Pinpoint the cell where the given text exists, returning its [X, Y] midpoint coordinate. 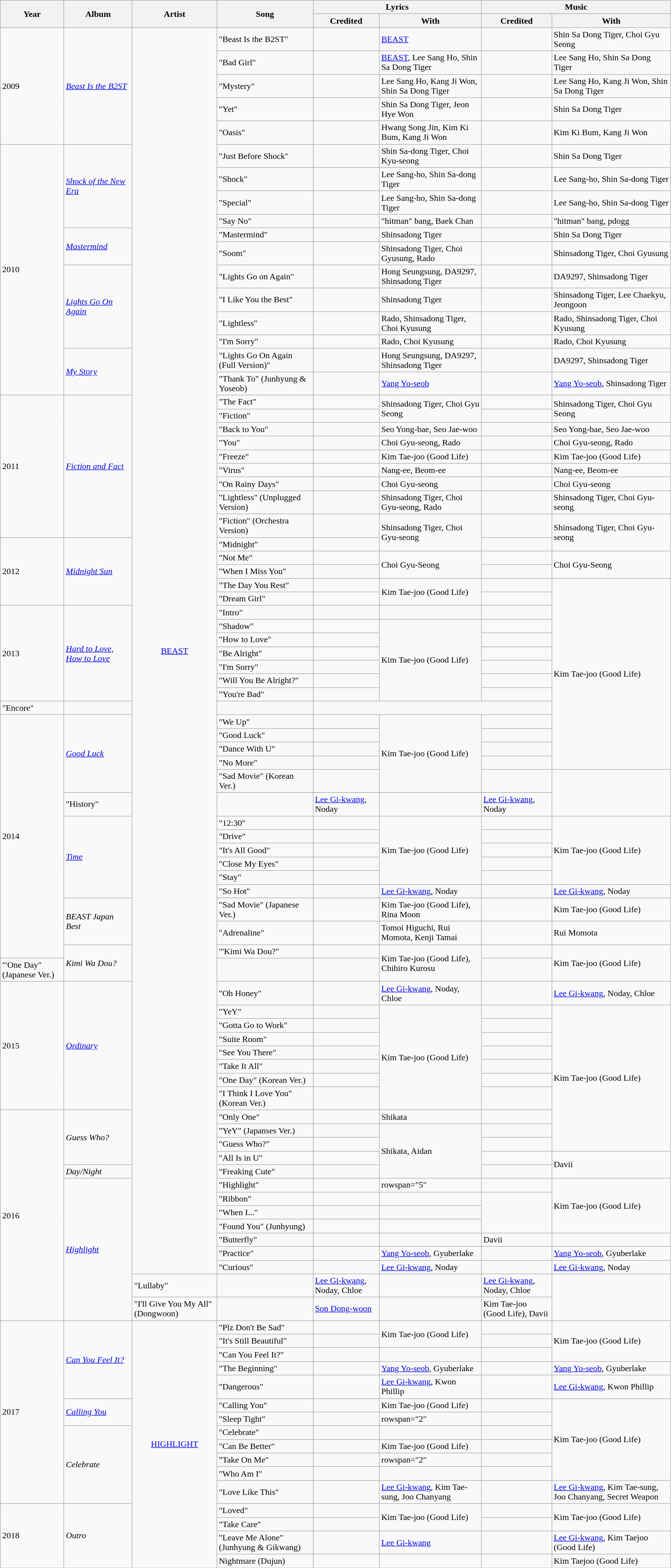
"Take On Me" [265, 1460]
"Lightless" (Unplugged Version) [265, 502]
"Dance With U" [265, 749]
"Soom" [265, 253]
Kim Tae-joo (Good Life), Davii [517, 1309]
Lights Go On Again [98, 307]
Outro [98, 1535]
"Back to You" [265, 429]
"Practice" [265, 1253]
rowspan="5" [430, 1185]
"Intro" [265, 612]
Shin Sa Dong Tiger, Choi Gyu Seong [611, 39]
"Midnight" [265, 544]
Midnight Sun [98, 571]
Shin Sa Dong Tiger, Jeon Hye Won [430, 109]
"Leave Me Alone" (Junhyung & Gikwang) [265, 1543]
Shinsadong Tiger, Choi Gyu-seong, Rado [430, 502]
"Lights Go On Again (Full Version)" [265, 360]
Lee Gi-kwang, Kim Tae-sung, Joo Chanyang, Secret Weapon [611, 1492]
Shin Sa-dong Tiger, Choi Kyu-seong [430, 156]
"Freaking Cute" [265, 1171]
"Calling You" [265, 1405]
"Lullaby" [175, 1286]
"Be Alright" [265, 653]
"Suite Room" [265, 1039]
2009 [32, 86]
"Shock" [265, 179]
"Only One" [265, 1117]
Calling You [98, 1412]
"hitman" bang, Baek Chan [430, 221]
Ordinary [98, 1046]
"One Day" (Korean Ver.) [265, 1080]
"Stay" [265, 877]
"Sad Movie" (Korean Ver.) [265, 781]
Kimi Wa Dou? [98, 963]
Yang Yo-seob [430, 384]
"Sad Movie" (Japanese Ver.) [265, 909]
Guess Who? [98, 1137]
Song [265, 14]
"Shadow" [265, 626]
2013 [32, 653]
"When I..." [265, 1212]
"Just Before Shock" [265, 156]
Artist [175, 14]
"Oasis" [265, 133]
Album [98, 14]
"I'll Give You My All" (Dongwoon) [175, 1309]
Shikata, Aidan [430, 1151]
"No More" [265, 763]
2016 [32, 1216]
"'One Day" (Japanese Ver.) [32, 970]
"The Day You Rest" [265, 585]
"Sleep Tight" [265, 1419]
"Mystery" [265, 86]
Shinsadong Tiger, Choi Gyusung [611, 253]
Day/Night [98, 1171]
My Story [98, 372]
"Fiction" [265, 416]
"See You There" [265, 1053]
"We Up" [265, 721]
"Not Me" [265, 558]
Highlight [98, 1249]
"Take It All" [265, 1066]
"Virus" [265, 470]
"Fiction" (Orchestra Version) [265, 526]
"Gotta Go to Work" [265, 1025]
"Lights Go on Again" [265, 277]
"Thank To" (Junhyung & Yoseob) [265, 384]
"On Rainy Days" [265, 484]
"YeY" (Japanses Ver.) [265, 1131]
"Say No" [265, 221]
Yang Yo-seob, Shinsadong Tiger [611, 384]
"Oh Honey" [265, 993]
"It's All Good" [265, 850]
Year [32, 14]
"Beast Is the B2ST" [265, 39]
"So Hot" [265, 891]
"Freeze" [265, 456]
2018 [32, 1535]
"Plz Don't Be Sad" [265, 1327]
Can You Feel It? [98, 1360]
"Guess Who?" [265, 1144]
"hitman" bang, pdogg [611, 221]
"Close My Eyes" [265, 864]
Shinsadong Tiger, Choi Gyusung, Rado [430, 253]
Shikata [430, 1117]
"12:30" [265, 823]
"Highlight" [265, 1185]
Lee Sang Ho, Shin Sa Dong Tiger [611, 62]
"You're Bad" [265, 694]
"Yet" [265, 109]
"Special" [265, 202]
Son Dong-woon [346, 1309]
Lee Gi-kwang, Kim Taejoo (Good Life) [611, 1543]
Hwang Song Jin, Kim Ki Bum, Kang Ji Won [430, 133]
"Found You" (Junhyung) [265, 1226]
Kim Tae-joo (Good Life), Rina Moon [430, 909]
"Can You Feel It?" [265, 1355]
"Lightless" [265, 323]
"Take Care" [265, 1524]
Fiction and Fact [98, 466]
"When I Miss You" [265, 572]
"Encore" [32, 708]
Mastermind [98, 246]
Kim Taejoo (Good Life) [611, 1561]
2012 [32, 571]
Rui Momota [611, 933]
Kim Tae-joo (Good Life), Chihiro Kurosu [430, 963]
"I Think I Love You" (Korean Ver.) [265, 1099]
"'Kimi Wa Dou?" [265, 951]
"You" [265, 443]
Beast Is the B2ST [98, 86]
"Bad Girl" [265, 62]
Tomoi Higuchi, Rui Momota, Kenji Tamai [430, 933]
Nightmare (Dujun) [265, 1561]
"The Fact" [265, 402]
2011 [32, 466]
2017 [32, 1412]
"It's Still Beautiful" [265, 1341]
"Celebrate" [265, 1432]
"Dangerous" [265, 1387]
"Ribbon" [265, 1199]
"How to Love" [265, 640]
"History" [98, 805]
"Loved" [265, 1510]
Good Luck [98, 754]
"Dream Girl" [265, 599]
Time [98, 857]
2015 [32, 1046]
"Curious" [265, 1267]
Celebrate [98, 1464]
BEAST, Lee Sang Ho, Shin Sa Dong Tiger [430, 62]
"Drive" [265, 837]
Music [576, 7]
HIGHLIGHT [175, 1444]
Kim Ki Bum, Kang Ji Won [611, 133]
2014 [32, 836]
"Will You Be Alright?" [265, 681]
Lee Gi-kwang, Kim Tae-sung, Joo Chanyang [430, 1492]
Lyrics [397, 7]
"Adrenaline" [265, 933]
2010 [32, 270]
"The Beginning" [265, 1368]
"I Like You the Best" [265, 300]
"Love Like This" [265, 1492]
"YeY" [265, 1012]
"Can Be Better" [265, 1446]
Shinsadong Tiger, Lee Chaekyu, Jeongoon [611, 300]
Shock of the New Era [98, 186]
BEAST Japan Best [98, 921]
Hard to Love, How to Love [98, 653]
"Who Am I" [265, 1473]
"All Is in U" [265, 1158]
"Mastermind" [265, 235]
"Butterfly" [265, 1240]
Lee Gi-kwang [430, 1543]
"Good Luck" [265, 735]
